Determine the (x, y) coordinate at the center of the cell enclosing the given text.  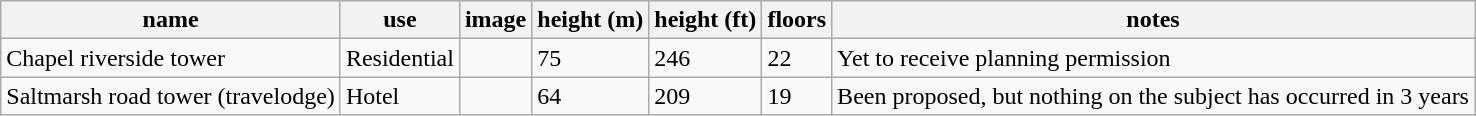
Chapel riverside tower (171, 58)
Hotel (400, 96)
image (495, 20)
Residential (400, 58)
64 (590, 96)
246 (706, 58)
floors (797, 20)
height (m) (590, 20)
name (171, 20)
Been proposed, but nothing on the subject has occurred in 3 years (1154, 96)
use (400, 20)
22 (797, 58)
209 (706, 96)
notes (1154, 20)
75 (590, 58)
Saltmarsh road tower (travelodge) (171, 96)
height (ft) (706, 20)
19 (797, 96)
Yet to receive planning permission (1154, 58)
